Extract the [X, Y] coordinate from the center of the cell holding the provided text.  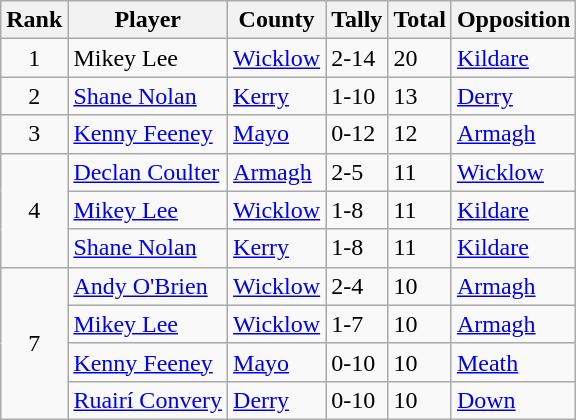
2-5 [357, 172]
4 [34, 210]
12 [420, 134]
Total [420, 20]
County [277, 20]
1-7 [357, 324]
Ruairí Convery [148, 400]
Rank [34, 20]
2-4 [357, 286]
20 [420, 58]
13 [420, 96]
1-10 [357, 96]
1 [34, 58]
Tally [357, 20]
Down [513, 400]
3 [34, 134]
Andy O'Brien [148, 286]
Opposition [513, 20]
2-14 [357, 58]
Player [148, 20]
7 [34, 343]
Meath [513, 362]
0-12 [357, 134]
2 [34, 96]
Declan Coulter [148, 172]
